Detect which cell encompasses the target text, then output its (X, Y) center coordinate. 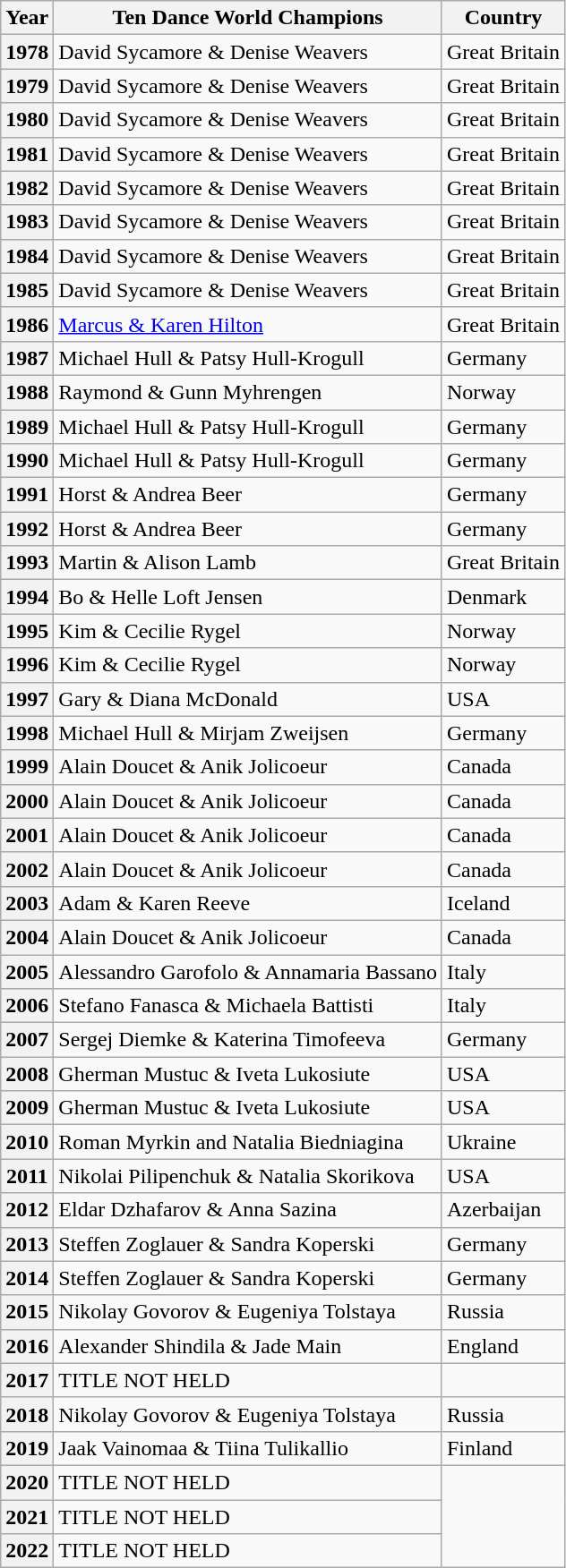
2007 (27, 1040)
Bo & Helle Loft Jensen (248, 597)
2008 (27, 1074)
1980 (27, 120)
1979 (27, 86)
1993 (27, 563)
1984 (27, 256)
Adam & Karen Reeve (248, 903)
Michael Hull & Mirjam Zweijsen (248, 733)
2022 (27, 1551)
1998 (27, 733)
Eldar Dzhafarov & Anna Sazina (248, 1210)
Marcus & Karen Hilton (248, 324)
Azerbaijan (503, 1210)
Ten Dance World Champions (248, 18)
2003 (27, 903)
2012 (27, 1210)
1988 (27, 392)
Gary & Diana McDonald (248, 699)
Jaak Vainomaa & Tiina Tulikallio (248, 1448)
2021 (27, 1517)
Alessandro Garofolo & Annamaria Bassano (248, 971)
1985 (27, 290)
1990 (27, 461)
1983 (27, 222)
2014 (27, 1278)
Alexander Shindila & Jade Main (248, 1346)
1987 (27, 358)
1981 (27, 154)
2001 (27, 835)
Martin & Alison Lamb (248, 563)
Nikolai Pilipenchuk & Natalia Skorikova (248, 1176)
1986 (27, 324)
1994 (27, 597)
Denmark (503, 597)
2020 (27, 1482)
1997 (27, 699)
1989 (27, 427)
Stefano Fanasca & Michaela Battisti (248, 1006)
Roman Myrkin and Natalia Biedniagina (248, 1142)
2004 (27, 937)
1999 (27, 767)
2011 (27, 1176)
2016 (27, 1346)
2000 (27, 801)
1982 (27, 188)
Ukraine (503, 1142)
Sergej Diemke & Katerina Timofeeva (248, 1040)
2019 (27, 1448)
Iceland (503, 903)
1978 (27, 52)
2017 (27, 1380)
Finland (503, 1448)
1991 (27, 495)
2013 (27, 1244)
2018 (27, 1414)
1996 (27, 665)
2010 (27, 1142)
2006 (27, 1006)
2002 (27, 869)
1992 (27, 529)
2015 (27, 1312)
England (503, 1346)
Year (27, 18)
2005 (27, 971)
1995 (27, 631)
2009 (27, 1108)
Raymond & Gunn Myhrengen (248, 392)
Country (503, 18)
